Pinpoint the cell where the given text exists, returning its (x, y) midpoint coordinate. 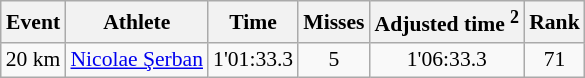
20 km (34, 60)
Rank (554, 22)
Athlete (136, 22)
1'06:33.3 (448, 60)
Time (253, 22)
Nicolae Şerban (136, 60)
Misses (334, 22)
Event (34, 22)
Adjusted time 2 (448, 22)
1'01:33.3 (253, 60)
71 (554, 60)
5 (334, 60)
